Capture the cell that displays the provided text and extract its (x, y) central coordinate. 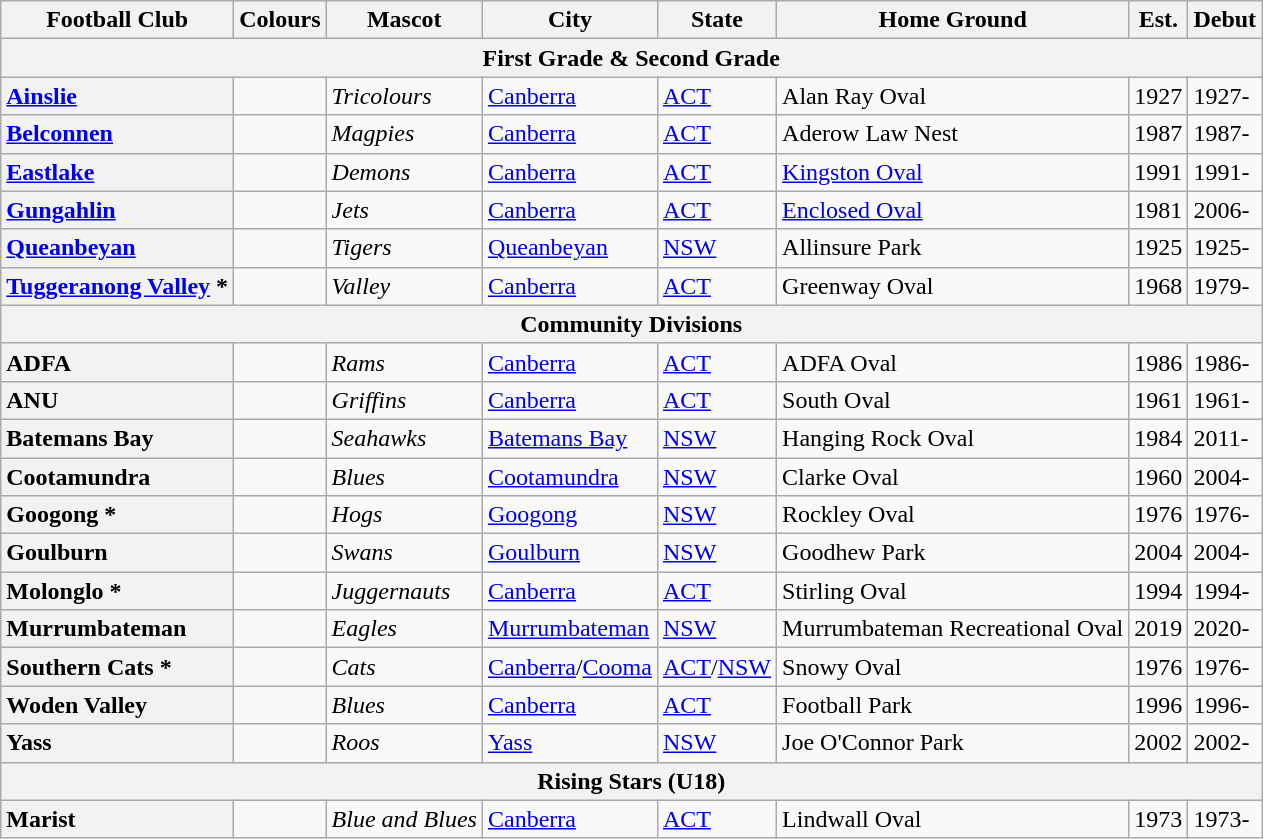
Eagles (404, 629)
Magpies (404, 134)
1925- (1225, 248)
ADFA (118, 362)
Colours (280, 20)
Clarke Oval (953, 477)
2004 (1158, 553)
Kingston Oval (953, 172)
Cats (404, 667)
1991- (1225, 172)
1984 (1158, 438)
Allinsure Park (953, 248)
1968 (1158, 286)
Football Park (953, 705)
Tricolours (404, 96)
Mascot (404, 20)
Greenway Oval (953, 286)
1994 (1158, 591)
2002 (1158, 743)
South Oval (953, 400)
Debut (1225, 20)
Joe O'Connor Park (953, 743)
Marist (118, 819)
1986 (1158, 362)
1987 (1158, 134)
Jets (404, 210)
Griffins (404, 400)
Rockley Oval (953, 515)
Aderow Law Nest (953, 134)
2011- (1225, 438)
Roos (404, 743)
1925 (1158, 248)
1961 (1158, 400)
1973- (1225, 819)
1979- (1225, 286)
Seahawks (404, 438)
Southern Cats * (118, 667)
1986- (1225, 362)
ACT/NSW (716, 667)
Valley (404, 286)
1961- (1225, 400)
1996 (1158, 705)
Alan Ray Oval (953, 96)
Googong * (118, 515)
Rams (404, 362)
Snowy Oval (953, 667)
Community Divisions (632, 324)
Home Ground (953, 20)
Tigers (404, 248)
Swans (404, 553)
Blue and Blues (404, 819)
1927 (1158, 96)
Enclosed Oval (953, 210)
First Grade & Second Grade (632, 58)
1973 (1158, 819)
2002- (1225, 743)
Hanging Rock Oval (953, 438)
Hogs (404, 515)
Ainslie (118, 96)
1994- (1225, 591)
Molonglo * (118, 591)
1981 (1158, 210)
Rising Stars (U18) (632, 781)
1960 (1158, 477)
Belconnen (118, 134)
2020- (1225, 629)
Est. (1158, 20)
Stirling Oval (953, 591)
Juggernauts (404, 591)
Tuggeranong Valley * (118, 286)
City (570, 20)
Demons (404, 172)
1927- (1225, 96)
ADFA Oval (953, 362)
Football Club (118, 20)
State (716, 20)
1987- (1225, 134)
2019 (1158, 629)
1996- (1225, 705)
ANU (118, 400)
Gungahlin (118, 210)
Eastlake (118, 172)
2006- (1225, 210)
Canberra/Cooma (570, 667)
Goodhew Park (953, 553)
Woden Valley (118, 705)
Murrumbateman Recreational Oval (953, 629)
1991 (1158, 172)
Googong (570, 515)
Lindwall Oval (953, 819)
